Pinpoint the cell where the given text exists, returning its (x, y) midpoint coordinate. 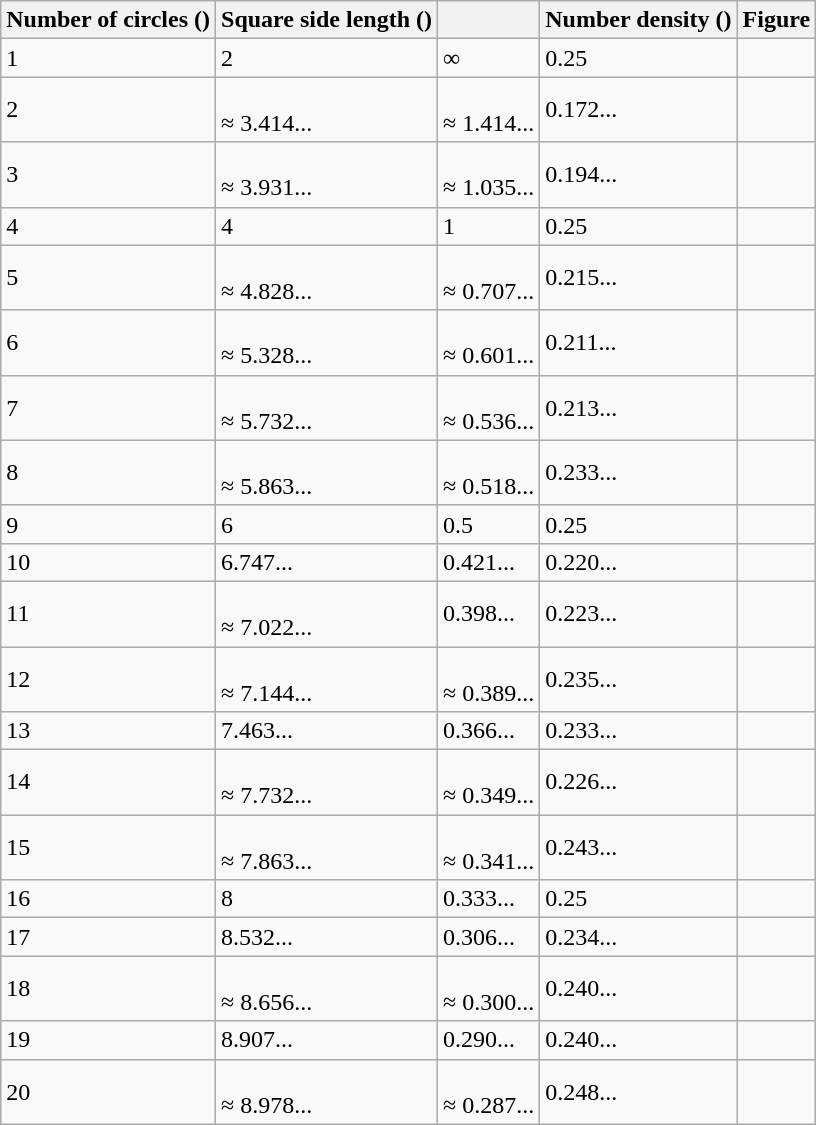
Square side length () (327, 20)
0.5 (489, 524)
≈ 7.732... (327, 782)
14 (108, 782)
0.234... (638, 937)
0.223... (638, 614)
∞ (489, 58)
≈ 0.287... (489, 1092)
≈ 0.300... (489, 988)
≈ 7.022... (327, 614)
≈ 3.931... (327, 174)
7 (108, 408)
0.211... (638, 342)
0.194... (638, 174)
≈ 5.328... (327, 342)
10 (108, 562)
11 (108, 614)
≈ 3.414... (327, 110)
≈ 5.863... (327, 472)
≈ 5.732... (327, 408)
≈ 1.414... (489, 110)
17 (108, 937)
0.290... (489, 1040)
9 (108, 524)
≈ 8.978... (327, 1092)
15 (108, 848)
≈ 7.863... (327, 848)
≈ 0.518... (489, 472)
16 (108, 899)
≈ 0.349... (489, 782)
0.172... (638, 110)
18 (108, 988)
Number density () (638, 20)
Figure (776, 20)
≈ 7.144... (327, 678)
≈ 0.601... (489, 342)
0.213... (638, 408)
0.333... (489, 899)
0.421... (489, 562)
8.907... (327, 1040)
Number of circles () (108, 20)
0.220... (638, 562)
≈ 4.828... (327, 278)
5 (108, 278)
3 (108, 174)
7.463... (327, 731)
0.243... (638, 848)
12 (108, 678)
0.306... (489, 937)
≈ 0.707... (489, 278)
≈ 0.341... (489, 848)
≈ 1.035... (489, 174)
13 (108, 731)
0.398... (489, 614)
0.215... (638, 278)
6.747... (327, 562)
≈ 0.536... (489, 408)
20 (108, 1092)
0.366... (489, 731)
0.248... (638, 1092)
0.226... (638, 782)
8.532... (327, 937)
0.235... (638, 678)
≈ 0.389... (489, 678)
19 (108, 1040)
≈ 8.656... (327, 988)
